Return [x, y] of the center of cell containing provided text 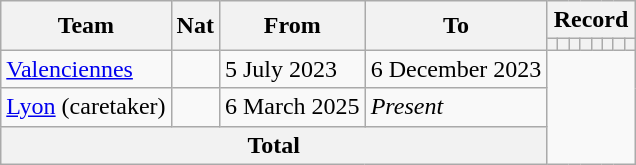
Record [591, 20]
6 March 2025 [292, 107]
Valenciennes [86, 69]
Lyon (caretaker) [86, 107]
Total [274, 145]
From [292, 26]
To [456, 26]
6 December 2023 [456, 69]
Present [456, 107]
Team [86, 26]
5 July 2023 [292, 69]
Nat [195, 26]
